Detect which cell encompasses the target text, then output its (X, Y) center coordinate. 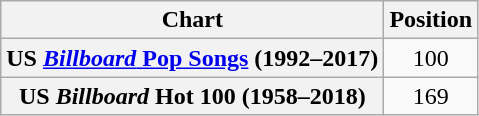
Chart (192, 20)
Position (431, 20)
US Billboard Pop Songs (1992–2017) (192, 58)
169 (431, 96)
100 (431, 58)
US Billboard Hot 100 (1958–2018) (192, 96)
